Detect which cell encompasses the target text, then output its (X, Y) center coordinate. 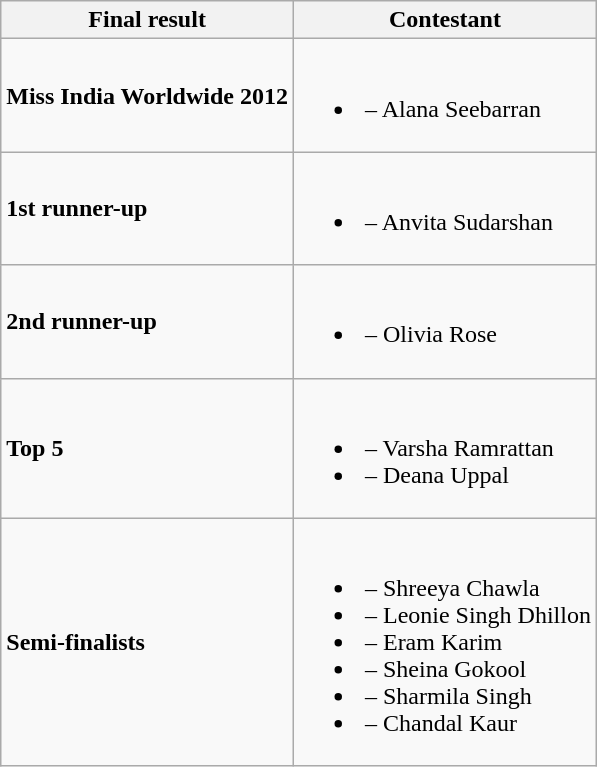
– Anvita Sudarshan (444, 208)
Top 5 (148, 448)
– Shreeya Chawla – Leonie Singh Dhillon – Eram Karim – Sheina Gokool – Sharmila Singh – Chandal Kaur (444, 642)
Semi-finalists (148, 642)
– Varsha Ramrattan – Deana Uppal (444, 448)
– Alana Seebarran (444, 96)
Final result (148, 20)
1st runner-up (148, 208)
Miss India Worldwide 2012 (148, 96)
Contestant (444, 20)
– Olivia Rose (444, 322)
2nd runner-up (148, 322)
